Identify which cell holds the provided text, then report its [x, y] central coordinate. 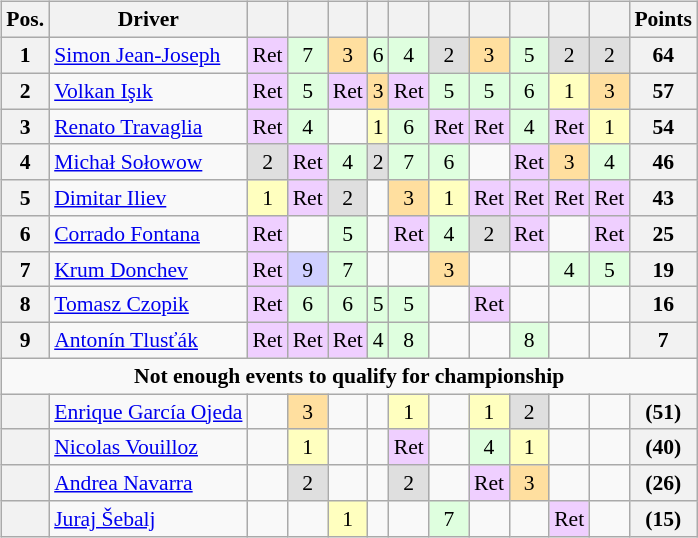
Renato Travaglia [148, 127]
(26) [663, 483]
Enrique García Ojeda [148, 412]
Points [663, 20]
Volkan Işık [148, 91]
16 [663, 305]
Tomasz Czopik [148, 305]
Andrea Navarra [148, 483]
Dimitar Iliev [148, 198]
(40) [663, 447]
(51) [663, 412]
43 [663, 198]
19 [663, 269]
(15) [663, 519]
Krum Donchev [148, 269]
Not enough events to qualify for championship [349, 376]
57 [663, 91]
46 [663, 162]
64 [663, 55]
25 [663, 234]
Driver [148, 20]
Michał Sołowow [148, 162]
Simon Jean-Joseph [148, 55]
Juraj Šebalj [148, 519]
Antonín Tlusťák [148, 340]
Pos. [25, 20]
54 [663, 127]
Corrado Fontana [148, 234]
Nicolas Vouilloz [148, 447]
